Extract the [x, y] coordinate from the center of the cell holding the provided text.  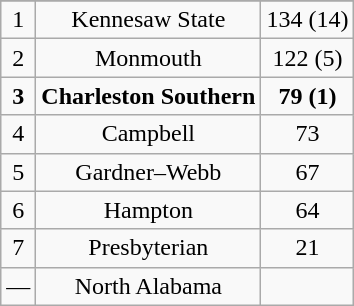
134 (14) [308, 20]
Charleston Southern [148, 96]
5 [18, 172]
Kennesaw State [148, 20]
Hampton [148, 210]
Presbyterian [148, 248]
79 (1) [308, 96]
2 [18, 58]
North Alabama [148, 286]
6 [18, 210]
3 [18, 96]
73 [308, 134]
1 [18, 20]
Campbell [148, 134]
— [18, 286]
122 (5) [308, 58]
64 [308, 210]
7 [18, 248]
4 [18, 134]
Monmouth [148, 58]
Gardner–Webb [148, 172]
67 [308, 172]
21 [308, 248]
